Output the [x, y] coordinate of the center of the cell containing the given text.  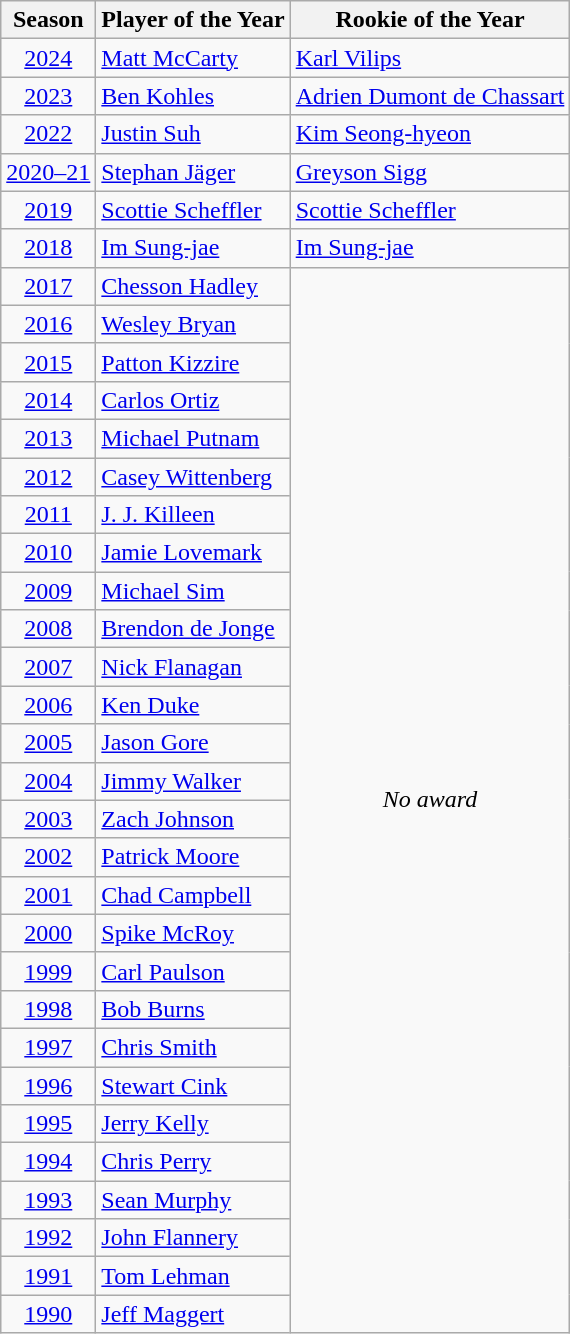
1996 [48, 1085]
Season [48, 20]
2020–21 [48, 172]
1998 [48, 1009]
1990 [48, 1314]
Chris Smith [193, 1047]
Jason Gore [193, 743]
Jamie Lovemark [193, 553]
2015 [48, 362]
Jimmy Walker [193, 781]
Sean Murphy [193, 1200]
Patton Kizzire [193, 362]
2024 [48, 58]
1991 [48, 1276]
2016 [48, 324]
Ken Duke [193, 705]
Michael Sim [193, 591]
2005 [48, 743]
Casey Wittenberg [193, 477]
2001 [48, 895]
Greyson Sigg [430, 172]
2009 [48, 591]
Brendon de Jonge [193, 629]
2018 [48, 248]
Zach Johnson [193, 819]
Jeff Maggert [193, 1314]
1999 [48, 971]
1992 [48, 1238]
Carl Paulson [193, 971]
Tom Lehman [193, 1276]
Chris Perry [193, 1162]
2000 [48, 933]
1993 [48, 1200]
2014 [48, 400]
Ben Kohles [193, 96]
Bob Burns [193, 1009]
Karl Vilips [430, 58]
2023 [48, 96]
2006 [48, 705]
Chad Campbell [193, 895]
Wesley Bryan [193, 324]
2004 [48, 781]
Justin Suh [193, 134]
John Flannery [193, 1238]
Matt McCarty [193, 58]
2019 [48, 210]
2012 [48, 477]
2003 [48, 819]
1997 [48, 1047]
1994 [48, 1162]
2022 [48, 134]
2010 [48, 553]
2002 [48, 857]
Rookie of the Year [430, 20]
Michael Putnam [193, 438]
J. J. Killeen [193, 515]
Player of the Year [193, 20]
2008 [48, 629]
1995 [48, 1124]
Nick Flanagan [193, 667]
No award [430, 800]
Carlos Ortiz [193, 400]
Stephan Jäger [193, 172]
Chesson Hadley [193, 286]
2007 [48, 667]
2013 [48, 438]
Stewart Cink [193, 1085]
Kim Seong-hyeon [430, 134]
Spike McRoy [193, 933]
Jerry Kelly [193, 1124]
2017 [48, 286]
Patrick Moore [193, 857]
2011 [48, 515]
Adrien Dumont de Chassart [430, 96]
